Capture the cell that displays the provided text and extract its (x, y) central coordinate. 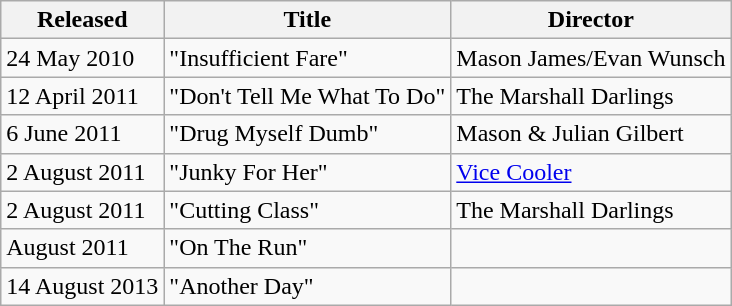
Mason James/Evan Wunsch (591, 58)
"On The Run" (308, 248)
"Another Day" (308, 286)
6 June 2011 (82, 134)
12 April 2011 (82, 96)
"Cutting Class" (308, 210)
Title (308, 20)
24 May 2010 (82, 58)
Mason & Julian Gilbert (591, 134)
Director (591, 20)
"Insufficient Fare" (308, 58)
14 August 2013 (82, 286)
"Junky For Her" (308, 172)
"Don't Tell Me What To Do" (308, 96)
August 2011 (82, 248)
Vice Cooler (591, 172)
"Drug Myself Dumb" (308, 134)
Released (82, 20)
